Extract the [x, y] coordinate from the center of the cell holding the provided text.  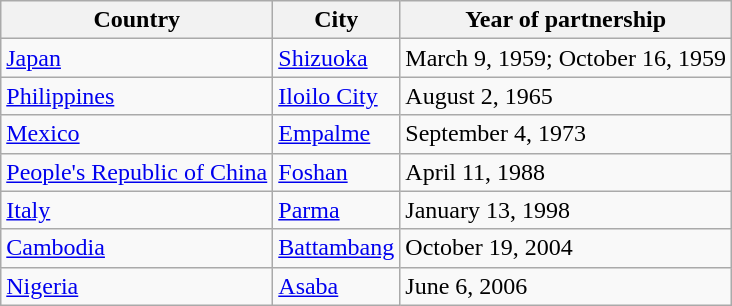
Empalme [336, 134]
Cambodia [137, 248]
September 4, 1973 [566, 134]
October 19, 2004 [566, 248]
People's Republic of China [137, 172]
Japan [137, 58]
Shizuoka [336, 58]
Asaba [336, 286]
Foshan [336, 172]
Philippines [137, 96]
March 9, 1959; October 16, 1959 [566, 58]
Italy [137, 210]
June 6, 2006 [566, 286]
January 13, 1998 [566, 210]
Iloilo City [336, 96]
Nigeria [137, 286]
City [336, 20]
Mexico [137, 134]
April 11, 1988 [566, 172]
August 2, 1965 [566, 96]
Country [137, 20]
Year of partnership [566, 20]
Battambang [336, 248]
Parma [336, 210]
